Provide the [X, Y] coordinate of the cell's center where the given text is located.  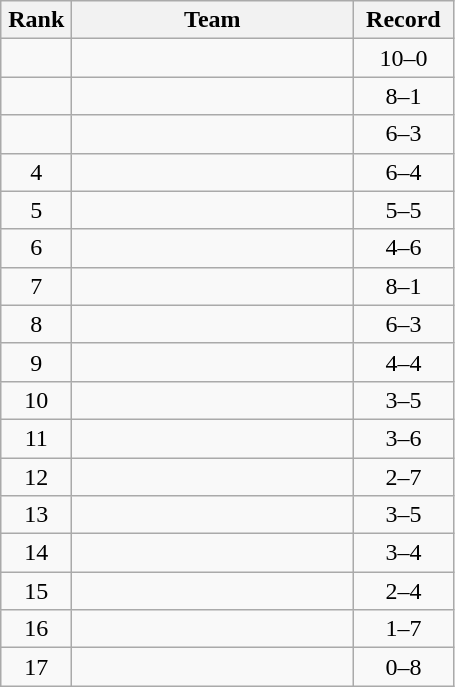
7 [36, 286]
12 [36, 477]
9 [36, 362]
5 [36, 210]
11 [36, 438]
2–4 [404, 591]
2–7 [404, 477]
4 [36, 172]
5–5 [404, 210]
0–8 [404, 667]
6–4 [404, 172]
Rank [36, 20]
6 [36, 248]
16 [36, 629]
1–7 [404, 629]
4–4 [404, 362]
15 [36, 591]
4–6 [404, 248]
Record [404, 20]
Team [212, 20]
13 [36, 515]
14 [36, 553]
10–0 [404, 58]
17 [36, 667]
10 [36, 400]
3–6 [404, 438]
3–4 [404, 553]
8 [36, 324]
